Output the (X, Y) coordinate of the center of the cell containing the given text.  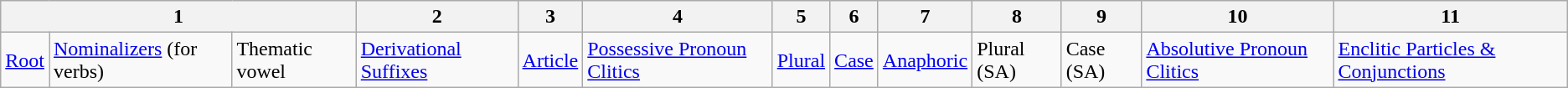
2 (437, 17)
Derivational Suffixes (437, 60)
Possessive Pronoun Clitics (678, 60)
Anaphoric (925, 60)
4 (678, 17)
Case (SA) (1101, 60)
Case (854, 60)
10 (1238, 17)
Thematic vowel (294, 60)
1 (178, 17)
Nominalizers (for verbs) (140, 60)
Plural (SA) (1017, 60)
6 (854, 17)
11 (1451, 17)
Root (25, 60)
8 (1017, 17)
Enclitic Particles & Conjunctions (1451, 60)
Plural (801, 60)
7 (925, 17)
Article (550, 60)
3 (550, 17)
9 (1101, 17)
Absolutive Pronoun Clitics (1238, 60)
5 (801, 17)
